Locate the cell with the specified text and output its [x, y] center coordinate. 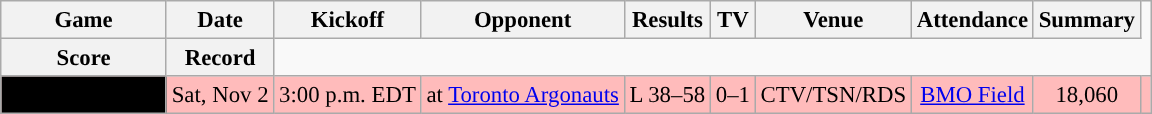
Record [220, 58]
Venue [833, 20]
TV [732, 20]
CTV/TSN/RDS [833, 95]
BMO Field [972, 95]
Sat, Nov 2 [220, 95]
Date [220, 20]
3:00 p.m. EDT [348, 95]
Score [84, 58]
Opponent [522, 20]
Results [667, 20]
Summary [1086, 20]
0–1 [732, 95]
at Toronto Argonauts [522, 95]
Attendance [972, 20]
Game [84, 20]
18,060 [1086, 95]
L 38–58 [667, 95]
East Semi-Final [84, 95]
Kickoff [348, 20]
